Locate the cell with the specified text and output its [x, y] center coordinate. 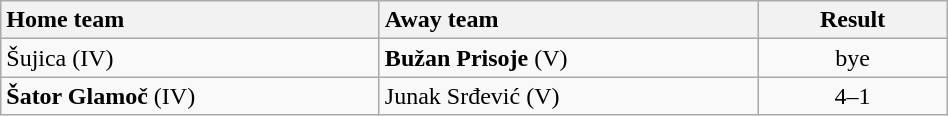
Šujica (IV) [190, 58]
Result [852, 20]
Bužan Prisoje (V) [568, 58]
4–1 [852, 96]
Home team [190, 20]
bye [852, 58]
Šator Glamoč (IV) [190, 96]
Away team [568, 20]
Junak Srđević (V) [568, 96]
